Extract the [x, y] coordinate from the center of the cell holding the provided text.  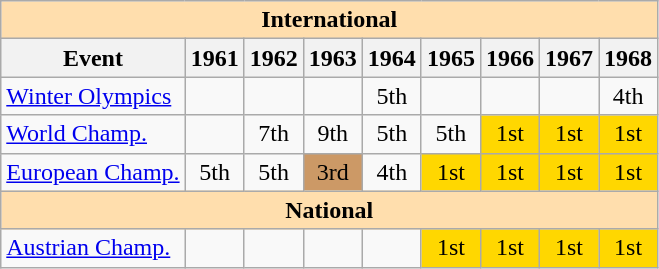
1965 [450, 58]
1964 [392, 58]
World Champ. [93, 134]
1966 [510, 58]
9th [332, 134]
Event [93, 58]
1961 [214, 58]
International [330, 20]
European Champ. [93, 172]
1963 [332, 58]
7th [274, 134]
1962 [274, 58]
3rd [332, 172]
Winter Olympics [93, 96]
1968 [628, 58]
National [330, 210]
Austrian Champ. [93, 248]
1967 [568, 58]
